Return the (X, Y) coordinate for the center point of the cell that contains the specified text.  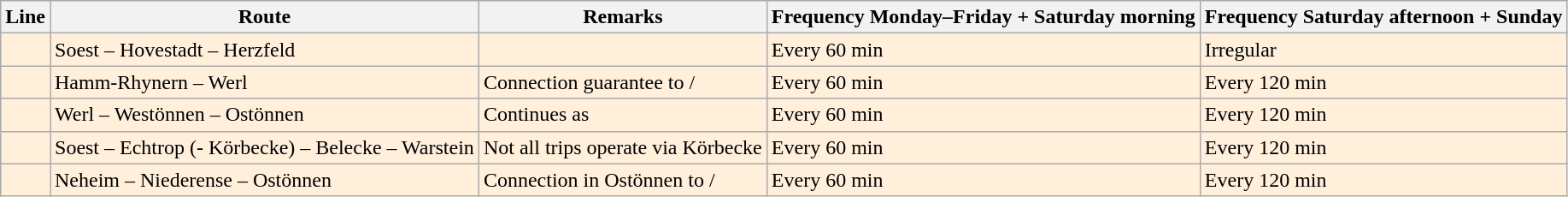
Frequency Saturday afternoon + Sunday (1383, 17)
Remarks (622, 17)
Irregular (1383, 50)
Soest – Echtrop (- Körbecke) – Belecke – Warstein (264, 147)
Route (264, 17)
Frequency Monday–Friday + Saturday morning (983, 17)
Continues as (622, 115)
Soest – Hovestadt – Herzfeld (264, 50)
Werl – Westönnen – Ostönnen (264, 115)
Connection guarantee to / (622, 82)
Line (26, 17)
Connection in Ostönnen to / (622, 180)
Hamm-Rhynern – Werl (264, 82)
Neheim – Niederense – Ostönnen (264, 180)
Not all trips operate via Körbecke (622, 147)
